Scan for the cell matching the given text and deliver its (X, Y) coordinate at center. 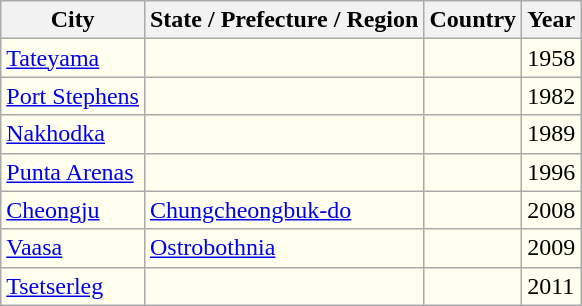
2008 (552, 210)
Year (552, 20)
1958 (552, 58)
Port Stephens (73, 96)
1989 (552, 134)
Nakhodka (73, 134)
Tsetserleg (73, 286)
Vaasa (73, 248)
2011 (552, 286)
City (73, 20)
1982 (552, 96)
2009 (552, 248)
State / Prefecture / Region (284, 20)
Punta Arenas (73, 172)
Chungcheongbuk-do (284, 210)
Tateyama (73, 58)
Country (473, 20)
1996 (552, 172)
Ostrobothnia (284, 248)
Cheongju (73, 210)
